Provide the (X, Y) coordinate of the cell's center where the given text is located.  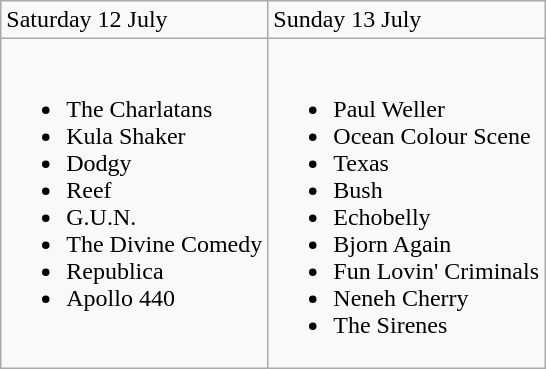
Sunday 13 July (406, 20)
The CharlatansKula ShakerDodgyReefG.U.N.The Divine ComedyRepublicaApollo 440 (134, 204)
Paul WellerOcean Colour SceneTexasBushEchobellyBjorn AgainFun Lovin' CriminalsNeneh CherryThe Sirenes (406, 204)
Saturday 12 July (134, 20)
